Pinpoint the cell where the given text exists, returning its (x, y) midpoint coordinate. 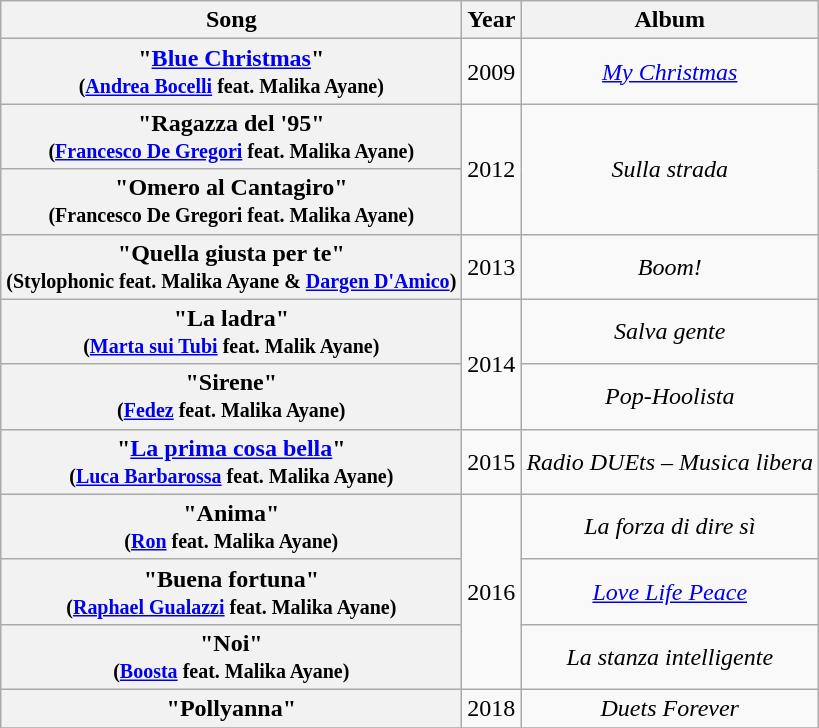
2012 (492, 169)
Album (670, 20)
2014 (492, 364)
2016 (492, 592)
Sulla strada (670, 169)
2009 (492, 72)
2018 (492, 708)
"Sirene"(Fedez feat. Malika Ayane) (232, 396)
"Noi"(Boosta feat. Malika Ayane) (232, 656)
Radio DUEts – Musica libera (670, 462)
"Quella giusta per te"(Stylophonic feat. Malika Ayane & Dargen D'Amico) (232, 266)
"Buena fortuna"(Raphael Gualazzi feat. Malika Ayane) (232, 592)
2013 (492, 266)
"La prima cosa bella"(Luca Barbarossa feat. Malika Ayane) (232, 462)
"Pollyanna" (232, 708)
Year (492, 20)
"La ladra"(Marta sui Tubi feat. Malik Ayane) (232, 332)
Salva gente (670, 332)
Song (232, 20)
La forza di dire sì (670, 526)
Duets Forever (670, 708)
"Ragazza del '95"(Francesco De Gregori feat. Malika Ayane) (232, 136)
My Christmas (670, 72)
"Omero al Cantagiro"(Francesco De Gregori feat. Malika Ayane) (232, 202)
2015 (492, 462)
Pop-Hoolista (670, 396)
"Anima"(Ron feat. Malika Ayane) (232, 526)
"Blue Christmas"(Andrea Bocelli feat. Malika Ayane) (232, 72)
La stanza intelligente (670, 656)
Boom! (670, 266)
Love Life Peace (670, 592)
